Find where the given text appears and provide that cell's center as (X, Y) coordinate. 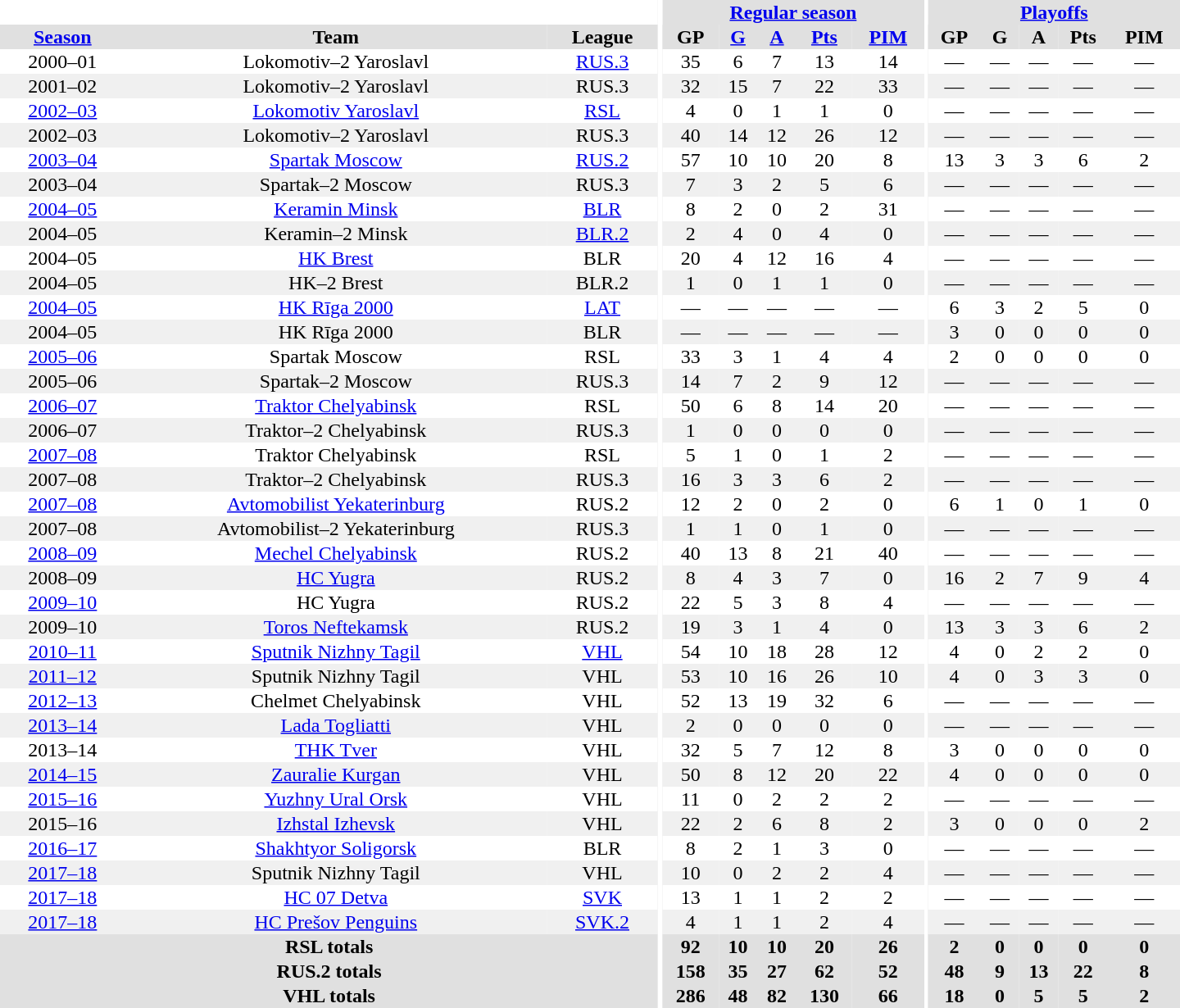
2001–02 (62, 86)
Yuzhny Ural Orsk (336, 799)
RSL totals (329, 947)
11 (690, 799)
HK–2 Brest (336, 283)
Playoffs (1054, 12)
Shakhtyor Soligorsk (336, 848)
2012–13 (62, 701)
Season (62, 37)
VHL totals (329, 996)
Zauralie Kurgan (336, 774)
THK Tver (336, 750)
53 (690, 676)
Avtomobilist Yekaterinburg (336, 504)
Keramin–2 Minsk (336, 234)
Toros Neftekamsk (336, 627)
21 (824, 553)
Team (336, 37)
Chelmet Chelyabinsk (336, 701)
Lada Togliatti (336, 725)
2011–12 (62, 676)
HC Prešov Penguins (336, 922)
2000–01 (62, 61)
27 (777, 971)
Mechel Chelyabinsk (336, 553)
SVK (602, 897)
62 (824, 971)
28 (824, 652)
Lokomotiv Yaroslavl (336, 111)
Keramin Minsk (336, 209)
2010–11 (62, 652)
54 (690, 652)
Izhstal Izhevsk (336, 824)
LAT (602, 307)
286 (690, 996)
League (602, 37)
2014–15 (62, 774)
66 (888, 996)
HC 07 Detva (336, 897)
92 (690, 947)
2016–17 (62, 848)
HK Brest (336, 258)
31 (888, 209)
57 (690, 160)
RUS.2 totals (329, 971)
Avtomobilist–2 Yekaterinburg (336, 529)
82 (777, 996)
15 (737, 86)
158 (690, 971)
130 (824, 996)
Regular season (793, 12)
SVK.2 (602, 922)
